Find where the given text appears and provide that cell's center as (x, y) coordinate. 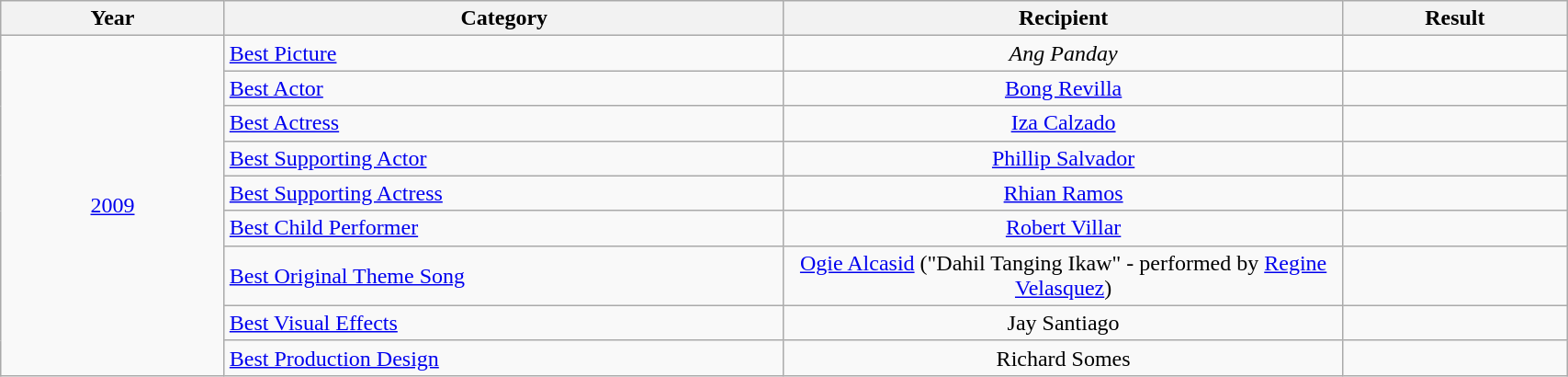
Category (503, 18)
Year (113, 18)
Iza Calzado (1064, 123)
Ogie Alcasid ("Dahil Tanging Ikaw" - performed by Regine Velasquez) (1064, 276)
Best Actress (503, 123)
Recipient (1064, 18)
Best Supporting Actor (503, 158)
Result (1455, 18)
Rhian Ramos (1064, 193)
Best Visual Effects (503, 323)
Phillip Salvador (1064, 158)
Robert Villar (1064, 228)
Richard Somes (1064, 358)
Best Picture (503, 53)
Ang Panday (1064, 53)
Best Child Performer (503, 228)
Bong Revilla (1064, 88)
Best Production Design (503, 358)
2009 (113, 206)
Jay Santiago (1064, 323)
Best Original Theme Song (503, 276)
Best Actor (503, 88)
Best Supporting Actress (503, 193)
